Determine the (X, Y) coordinate at the center of the cell enclosing the given text.  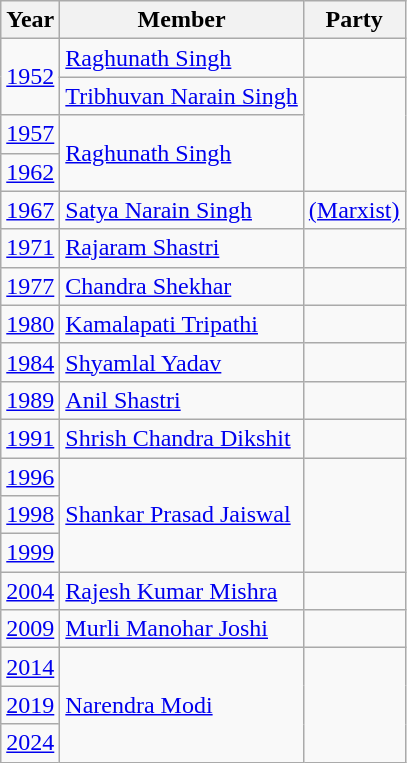
Party (354, 20)
2004 (30, 591)
1999 (30, 553)
(Marxist) (354, 210)
Year (30, 20)
1952 (30, 77)
1989 (30, 400)
Tribhuvan Narain Singh (182, 96)
Rajesh Kumar Mishra (182, 591)
1996 (30, 477)
Murli Manohar Joshi (182, 629)
2019 (30, 705)
Satya Narain Singh (182, 210)
1998 (30, 515)
Member (182, 20)
1980 (30, 324)
1977 (30, 286)
Rajaram Shastri (182, 248)
Narendra Modi (182, 705)
1962 (30, 172)
2009 (30, 629)
Kamalapati Tripathi (182, 324)
1991 (30, 438)
2024 (30, 743)
1971 (30, 248)
Shankar Prasad Jaiswal (182, 515)
2014 (30, 667)
1984 (30, 362)
1957 (30, 134)
1967 (30, 210)
Shrish Chandra Dikshit (182, 438)
Anil Shastri (182, 400)
Shyamlal Yadav (182, 362)
Chandra Shekhar (182, 286)
